Determine the (X, Y) coordinate at the center of the cell enclosing the given text.  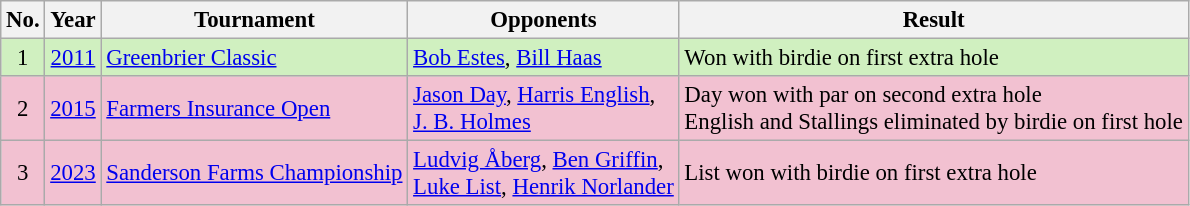
2015 (73, 108)
Result (934, 20)
2023 (73, 174)
Tournament (254, 20)
No. (23, 20)
Year (73, 20)
Opponents (544, 20)
Sanderson Farms Championship (254, 174)
Greenbrier Classic (254, 58)
List won with birdie on first extra hole (934, 174)
Day won with par on second extra holeEnglish and Stallings eliminated by birdie on first hole (934, 108)
3 (23, 174)
Ludvig Åberg, Ben Griffin, Luke List, Henrik Norlander (544, 174)
1 (23, 58)
2 (23, 108)
Farmers Insurance Open (254, 108)
2011 (73, 58)
Bob Estes, Bill Haas (544, 58)
Jason Day, Harris English, J. B. Holmes (544, 108)
Won with birdie on first extra hole (934, 58)
